Pinpoint the cell where the given text exists, returning its (x, y) midpoint coordinate. 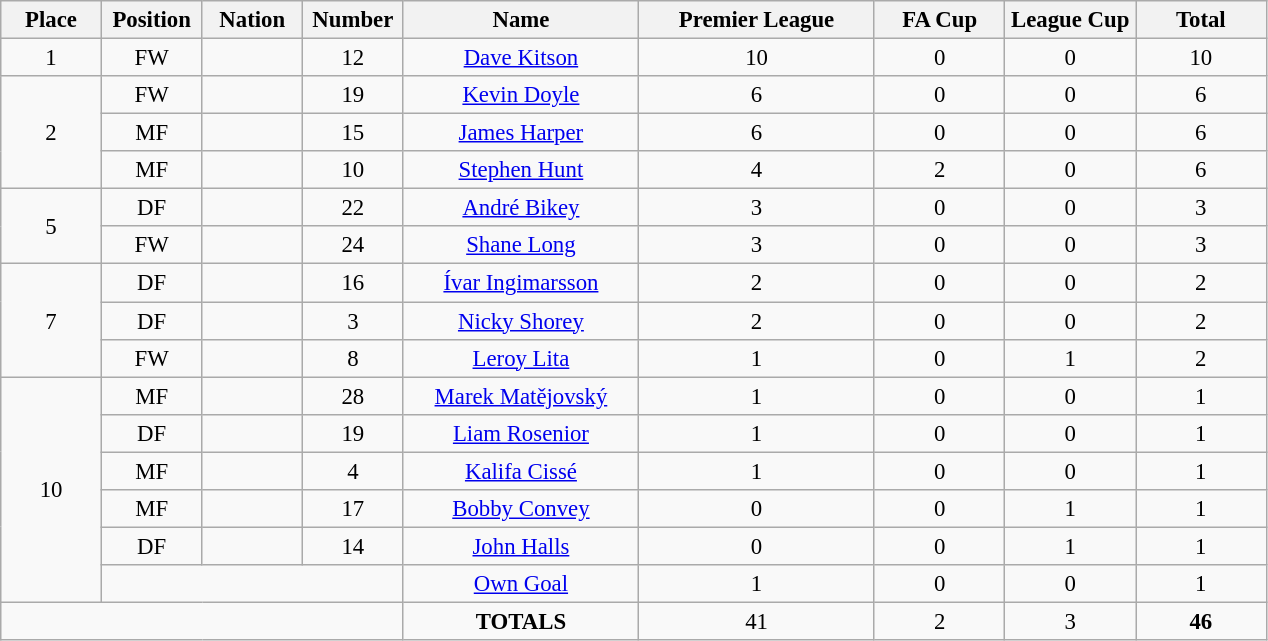
12 (354, 58)
Place (52, 20)
7 (52, 320)
James Harper (521, 133)
Number (354, 20)
Marek Matějovský (521, 396)
14 (354, 546)
Position (152, 20)
5 (52, 226)
Leroy Lita (521, 358)
8 (354, 358)
15 (354, 133)
22 (354, 208)
Premier League (757, 20)
Name (521, 20)
17 (354, 509)
Kalifa Cissé (521, 471)
46 (1202, 621)
TOTALS (521, 621)
Stephen Hunt (521, 170)
41 (757, 621)
FA Cup (940, 20)
Own Goal (521, 584)
John Halls (521, 546)
28 (354, 396)
André Bikey (521, 208)
Total (1202, 20)
League Cup (1070, 20)
Ívar Ingimarsson (521, 283)
Nicky Shorey (521, 321)
16 (354, 283)
Liam Rosenior (521, 433)
Nation (252, 20)
Shane Long (521, 245)
Bobby Convey (521, 509)
Dave Kitson (521, 58)
Kevin Doyle (521, 95)
24 (354, 245)
